From the cell containing the given text, extract its center point as (X, Y) coordinate. 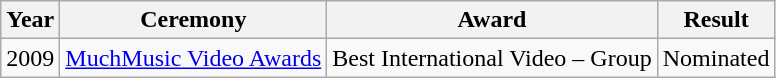
MuchMusic Video Awards (194, 58)
Nominated (716, 58)
Ceremony (194, 20)
Result (716, 20)
Year (30, 20)
Award (492, 20)
Best International Video – Group (492, 58)
2009 (30, 58)
